Return (x, y) of the center of cell containing provided text 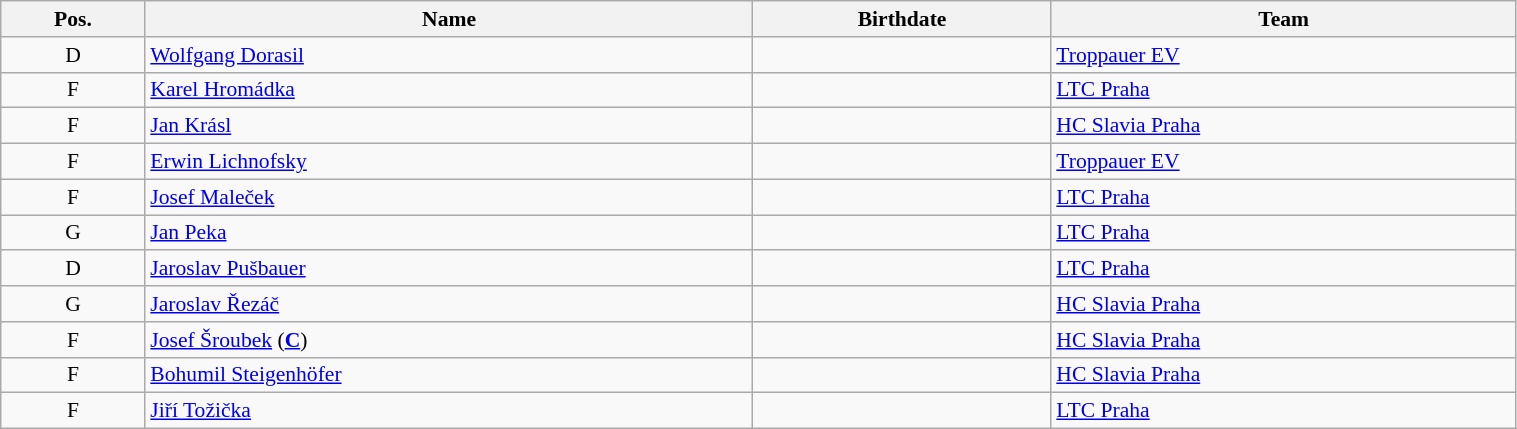
Josef Maleček (449, 197)
Team (1284, 19)
Jaroslav Řezáč (449, 304)
Josef Šroubek (C) (449, 340)
Jan Krásl (449, 126)
Birthdate (902, 19)
Jaroslav Pušbauer (449, 269)
Jan Peka (449, 233)
Bohumil Steigenhöfer (449, 375)
Erwin Lichnofsky (449, 162)
Pos. (74, 19)
Jiří Tožička (449, 411)
Wolfgang Dorasil (449, 55)
Karel Hromádka (449, 90)
Name (449, 19)
